Return (X, Y) of the center of cell containing provided text 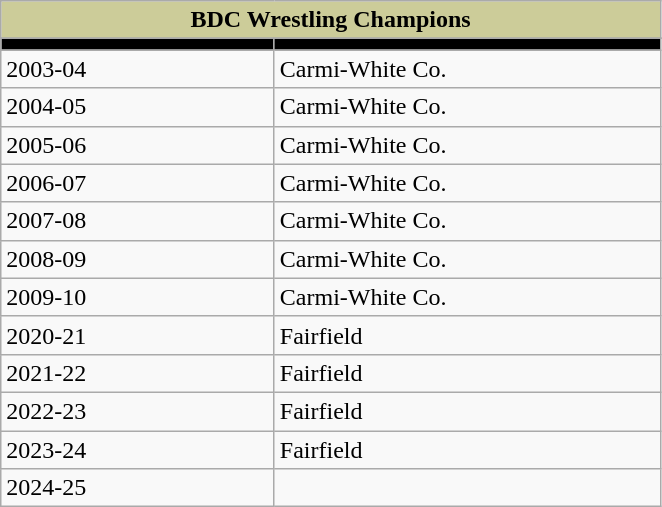
BDC Wrestling Champions (331, 20)
2004-05 (138, 107)
2007-08 (138, 221)
2003-04 (138, 69)
2022-23 (138, 411)
2009-10 (138, 297)
2024-25 (138, 488)
2008-09 (138, 259)
2021-22 (138, 373)
2023-24 (138, 449)
2006-07 (138, 183)
2020-21 (138, 335)
2005-06 (138, 145)
